Return (x, y) of the center of cell containing provided text 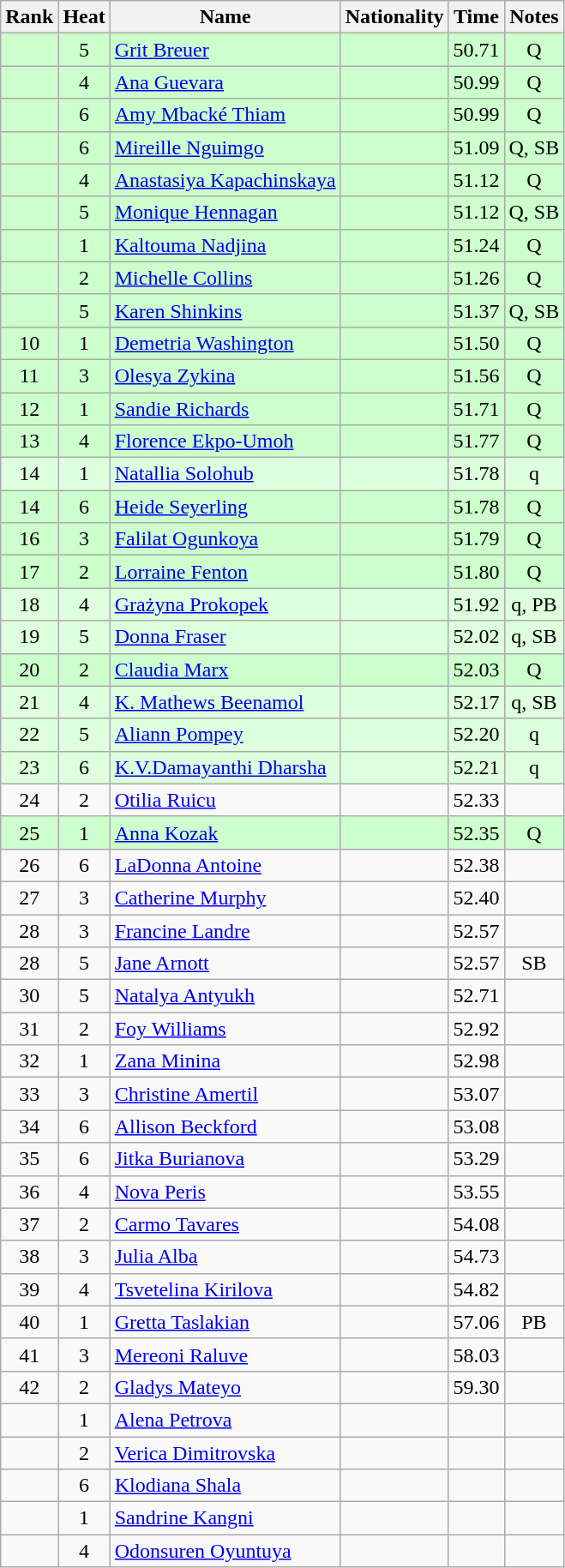
22 (29, 735)
51.24 (477, 245)
51.79 (477, 539)
Gladys Mateyo (225, 1387)
51.37 (477, 310)
51.50 (477, 343)
51.80 (477, 572)
24 (29, 800)
38 (29, 1257)
Ana Guevara (225, 82)
52.35 (477, 832)
30 (29, 996)
Mereoni Raluve (225, 1355)
Natalya Antyukh (225, 996)
Donna Fraser (225, 637)
Gretta Taslakian (225, 1322)
Aliann Pompey (225, 735)
Lorraine Fenton (225, 572)
11 (29, 375)
Nationality (394, 17)
Klodiana Shala (225, 1486)
52.21 (477, 767)
51.26 (477, 278)
52.33 (477, 800)
Amy Mbacké Thiam (225, 115)
52.71 (477, 996)
Time (477, 17)
Demetria Washington (225, 343)
Monique Hennagan (225, 213)
52.38 (477, 865)
Otilia Ruicu (225, 800)
53.08 (477, 1126)
q, PB (534, 604)
35 (29, 1159)
27 (29, 898)
Kaltouma Nadjina (225, 245)
Name (225, 17)
Julia Alba (225, 1257)
Catherine Murphy (225, 898)
Michelle Collins (225, 278)
50.71 (477, 50)
51.71 (477, 409)
52.98 (477, 1061)
51.56 (477, 375)
Nova Peris (225, 1192)
19 (29, 637)
57.06 (477, 1322)
32 (29, 1061)
51.77 (477, 442)
Francine Landre (225, 930)
Anastasiya Kapachinskaya (225, 180)
31 (29, 1029)
58.03 (477, 1355)
Alena Petrova (225, 1420)
18 (29, 604)
52.02 (477, 637)
16 (29, 539)
52.17 (477, 702)
59.30 (477, 1387)
54.73 (477, 1257)
41 (29, 1355)
Grażyna Prokopek (225, 604)
Notes (534, 17)
Florence Ekpo-Umoh (225, 442)
39 (29, 1289)
53.07 (477, 1094)
Heat (84, 17)
Verica Dimitrovska (225, 1453)
Olesya Zykina (225, 375)
33 (29, 1094)
53.29 (477, 1159)
Jane Arnott (225, 964)
40 (29, 1322)
53.55 (477, 1192)
Sandie Richards (225, 409)
21 (29, 702)
Mireille Nguimgo (225, 147)
42 (29, 1387)
Allison Beckford (225, 1126)
51.09 (477, 147)
LaDonna Antoine (225, 865)
Odonsuren Oyuntuya (225, 1551)
52.92 (477, 1029)
Christine Amertil (225, 1094)
52.03 (477, 670)
36 (29, 1192)
13 (29, 442)
Jitka Burianova (225, 1159)
Heide Seyerling (225, 507)
23 (29, 767)
52.40 (477, 898)
51.92 (477, 604)
PB (534, 1322)
Claudia Marx (225, 670)
Falilat Ogunkoya (225, 539)
25 (29, 832)
Rank (29, 17)
20 (29, 670)
Carmo Tavares (225, 1224)
17 (29, 572)
K. Mathews Beenamol (225, 702)
26 (29, 865)
Sandrine Kangni (225, 1518)
37 (29, 1224)
SB (534, 964)
10 (29, 343)
Natallia Solohub (225, 474)
54.82 (477, 1289)
K.V.Damayanthi Dharsha (225, 767)
54.08 (477, 1224)
Karen Shinkins (225, 310)
12 (29, 409)
Anna Kozak (225, 832)
Tsvetelina Kirilova (225, 1289)
52.20 (477, 735)
Grit Breuer (225, 50)
Foy Williams (225, 1029)
Zana Minina (225, 1061)
34 (29, 1126)
